Provide the [x, y] coordinate of the cell's center where the given text is located.  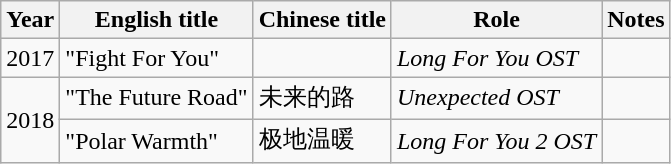
Chinese title [322, 20]
Role [496, 20]
Long For You 2 OST [496, 140]
2018 [30, 120]
"Fight For You" [156, 58]
未来的路 [322, 98]
Unexpected OST [496, 98]
Year [30, 20]
极地温暖 [322, 140]
"Polar Warmth" [156, 140]
English title [156, 20]
2017 [30, 58]
"The Future Road" [156, 98]
Long For You OST [496, 58]
Notes [636, 20]
